Return (x, y) of the center of cell containing provided text 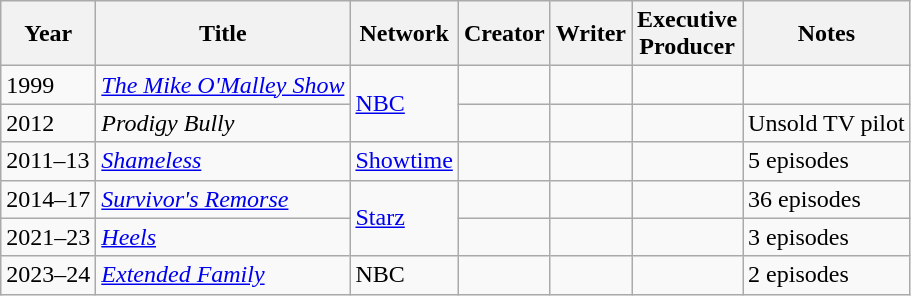
2014–17 (48, 199)
Survivor's Remorse (223, 199)
2011–13 (48, 161)
Title (223, 34)
3 episodes (827, 237)
2 episodes (827, 275)
Network (404, 34)
2021–23 (48, 237)
Shameless (223, 161)
2023–24 (48, 275)
The Mike O'Malley Show (223, 85)
Prodigy Bully (223, 123)
2012 (48, 123)
Notes (827, 34)
5 episodes (827, 161)
Starz (404, 218)
36 episodes (827, 199)
Year (48, 34)
Unsold TV pilot (827, 123)
Writer (590, 34)
Showtime (404, 161)
Heels (223, 237)
ExecutiveProducer (688, 34)
Extended Family (223, 275)
Creator (504, 34)
1999 (48, 85)
